Search for the cell housing the specified text and yield its [x, y] center coordinate. 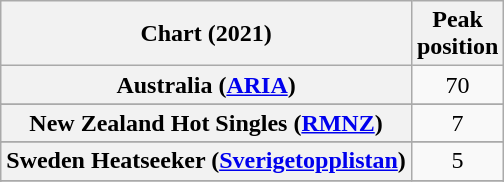
New Zealand Hot Singles (RMNZ) [206, 123]
5 [457, 161]
Peakposition [457, 34]
7 [457, 123]
Chart (2021) [206, 34]
Sweden Heatseeker (Sverigetopplistan) [206, 161]
Australia (ARIA) [206, 85]
70 [457, 85]
